Capture the cell that displays the provided text and extract its (x, y) central coordinate. 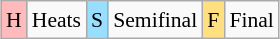
F (213, 20)
S (97, 20)
H (14, 20)
Heats (56, 20)
Final (252, 20)
Semifinal (155, 20)
